Output the (X, Y) coordinate of the center of the cell containing the given text.  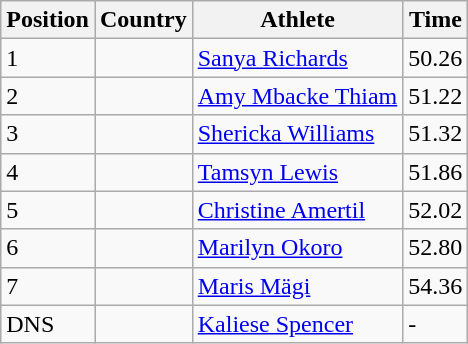
Sanya Richards (298, 58)
50.26 (436, 58)
- (436, 324)
2 (48, 96)
Christine Amertil (298, 210)
Amy Mbacke Thiam (298, 96)
54.36 (436, 286)
Athlete (298, 20)
51.32 (436, 134)
Position (48, 20)
52.02 (436, 210)
51.86 (436, 172)
DNS (48, 324)
1 (48, 58)
Country (143, 20)
52.80 (436, 248)
51.22 (436, 96)
Maris Mägi (298, 286)
7 (48, 286)
6 (48, 248)
Kaliese Spencer (298, 324)
Time (436, 20)
Marilyn Okoro (298, 248)
Shericka Williams (298, 134)
Tamsyn Lewis (298, 172)
5 (48, 210)
3 (48, 134)
4 (48, 172)
